Pinpoint the cell where the given text exists, returning its (X, Y) midpoint coordinate. 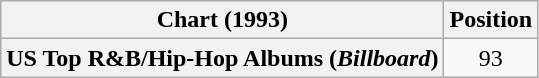
Position (491, 20)
US Top R&B/Hip-Hop Albums (Billboard) (222, 58)
Chart (1993) (222, 20)
93 (491, 58)
